Provide the (X, Y) coordinate of the cell's center where the given text is located.  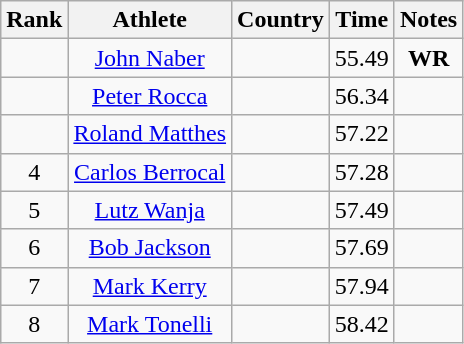
Lutz Wanja (150, 210)
Time (362, 20)
7 (34, 286)
Roland Matthes (150, 134)
Carlos Berrocal (150, 172)
Athlete (150, 20)
5 (34, 210)
Notes (428, 20)
8 (34, 324)
Mark Tonelli (150, 324)
6 (34, 248)
4 (34, 172)
Rank (34, 20)
55.49 (362, 58)
57.28 (362, 172)
57.94 (362, 286)
Peter Rocca (150, 96)
57.69 (362, 248)
Bob Jackson (150, 248)
57.49 (362, 210)
57.22 (362, 134)
WR (428, 58)
Mark Kerry (150, 286)
56.34 (362, 96)
Country (281, 20)
58.42 (362, 324)
John Naber (150, 58)
